Locate the cell with the specified text and output its [X, Y] center coordinate. 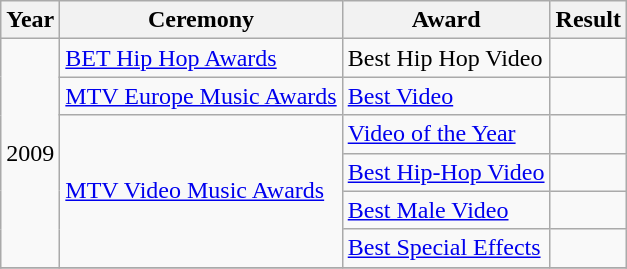
Best Special Effects [446, 248]
MTV Video Music Awards [201, 191]
Award [446, 20]
Best Hip Hop Video [446, 58]
Ceremony [201, 20]
BET Hip Hop Awards [201, 58]
Best Video [446, 96]
Best Hip-Hop Video [446, 172]
Year [30, 20]
2009 [30, 153]
Video of the Year [446, 134]
Best Male Video [446, 210]
MTV Europe Music Awards [201, 96]
Result [588, 20]
